Provide the (X, Y) coordinate of the cell's center where the given text is located.  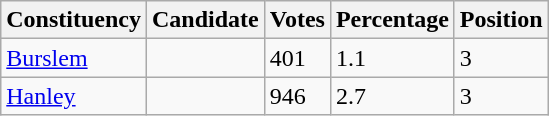
2.7 (392, 96)
946 (297, 96)
Votes (297, 20)
Constituency (74, 20)
Percentage (392, 20)
1.1 (392, 58)
401 (297, 58)
Burslem (74, 58)
Hanley (74, 96)
Candidate (205, 20)
Position (501, 20)
